From the cell containing the given text, extract its center point as (X, Y) coordinate. 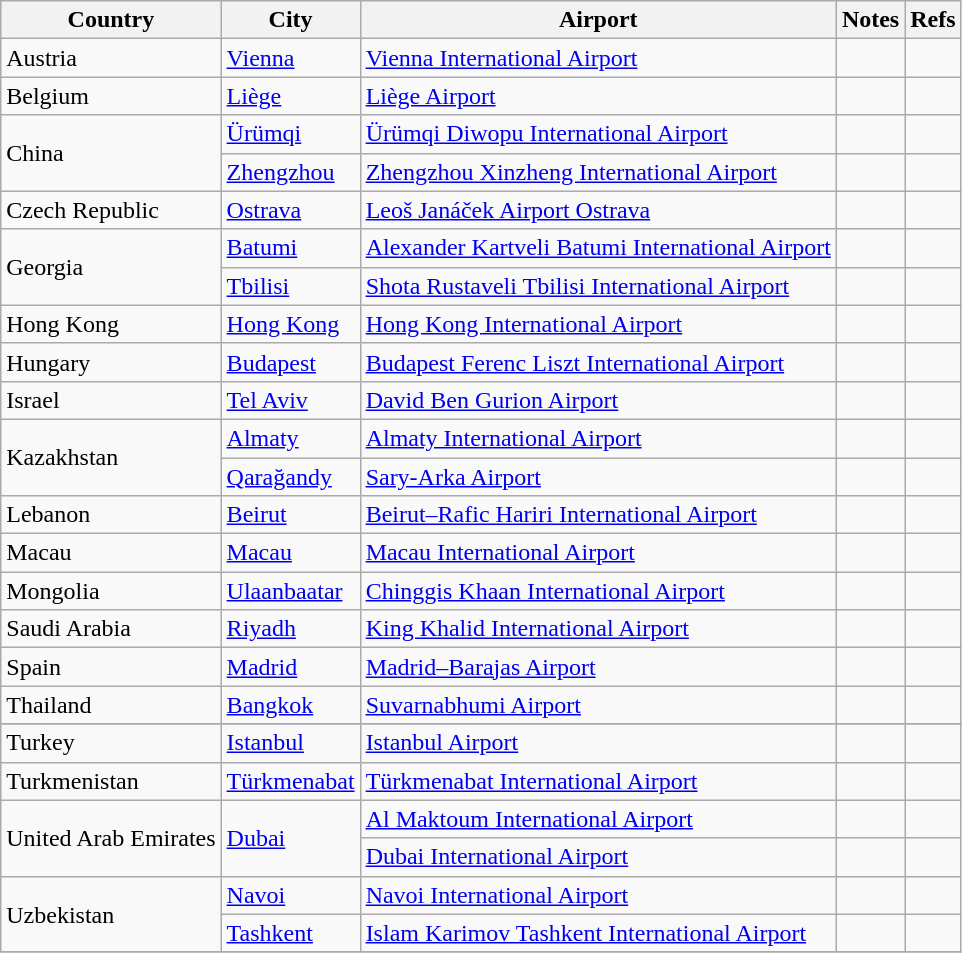
Tashkent (290, 933)
Macau International Airport (598, 553)
Beirut–Rafic Hariri International Airport (598, 515)
Islam Karimov Tashkent International Airport (598, 933)
Madrid (290, 667)
Spain (111, 667)
Türkmenabat International Airport (598, 781)
Czech Republic (111, 210)
Liège (290, 96)
Airport (598, 20)
Notes (870, 20)
Mongolia (111, 591)
Refs (933, 20)
Vienna International Airport (598, 58)
Riyadh (290, 629)
Istanbul (290, 743)
Leoš Janáček Airport Ostrava (598, 210)
Türkmenabat (290, 781)
Belgium (111, 96)
Lebanon (111, 515)
Navoi International Airport (598, 895)
United Arab Emirates (111, 838)
Hungary (111, 362)
Ürümqi (290, 134)
Shota Rustaveli Tbilisi International Airport (598, 286)
Dubai International Airport (598, 857)
Beirut (290, 515)
Istanbul Airport (598, 743)
Vienna (290, 58)
Al Maktoum International Airport (598, 819)
Israel (111, 400)
Dubai (290, 838)
Batumi (290, 248)
City (290, 20)
Ostrava (290, 210)
Ürümqi Diwopu International Airport (598, 134)
Uzbekistan (111, 914)
China (111, 153)
Hong Kong International Airport (598, 324)
Georgia (111, 267)
Saudi Arabia (111, 629)
King Khalid International Airport (598, 629)
Navoi (290, 895)
Tbilisi (290, 286)
Austria (111, 58)
Sary-Arka Airport (598, 477)
Bangkok (290, 705)
Zhengzhou (290, 172)
Turkey (111, 743)
Tel Aviv (290, 400)
David Ben Gurion Airport (598, 400)
Ulaanbaatar (290, 591)
Country (111, 20)
Alexander Kartveli Batumi International Airport (598, 248)
Turkmenistan (111, 781)
Suvarnabhumi Airport (598, 705)
Madrid–Barajas Airport (598, 667)
Liège Airport (598, 96)
Budapest Ferenc Liszt International Airport (598, 362)
Almaty (290, 438)
Kazakhstan (111, 457)
Budapest (290, 362)
Chinggis Khaan International Airport (598, 591)
Zhengzhou Xinzheng International Airport (598, 172)
Almaty International Airport (598, 438)
Thailand (111, 705)
Qarağandy (290, 477)
